Scan for the cell matching the given text and deliver its [X, Y] coordinate at center. 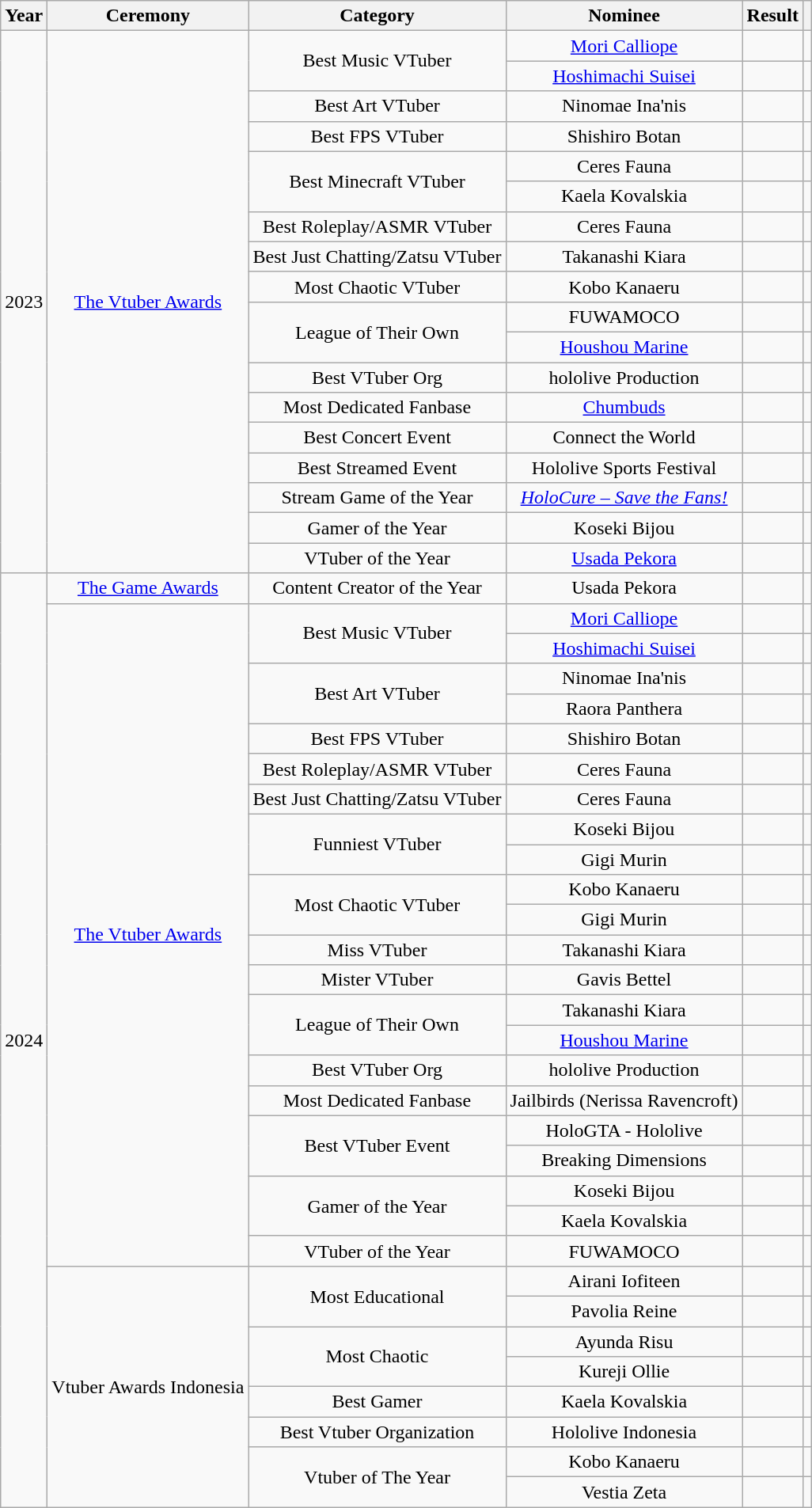
Vestia Zeta [624, 1492]
Best Concert Event [377, 438]
Miss VTuber [377, 950]
Most Educational [377, 1296]
Mister VTuber [377, 980]
2023 [24, 302]
Result [772, 16]
Raora Panthera [624, 708]
Ceremony [148, 16]
HoloCure – Save the Fans! [624, 498]
Stream Game of the Year [377, 498]
Gavis Bettel [624, 980]
Best Minecraft VTuber [377, 181]
Kureji Ollie [624, 1372]
Vtuber Awards Indonesia [148, 1386]
Year [24, 16]
Best VTuber Event [377, 1145]
Best Vtuber Organization [377, 1432]
Connect the World [624, 438]
2024 [24, 1040]
Hololive Sports Festival [624, 468]
Ayunda Risu [624, 1342]
Nominee [624, 16]
Jailbirds (Nerissa Ravencroft) [624, 1100]
HoloGTA - Hololive [624, 1130]
Best Streamed Event [377, 468]
The Game Awards [148, 588]
Airani Iofiteen [624, 1281]
Most Chaotic [377, 1357]
Content Creator of the Year [377, 588]
Best Gamer [377, 1402]
Funniest VTuber [377, 844]
Pavolia Reine [624, 1311]
Category [377, 16]
Breaking Dimensions [624, 1160]
Hololive Indonesia [624, 1432]
Chumbuds [624, 408]
Vtuber of The Year [377, 1477]
